Return [x, y] of the center of cell containing provided text 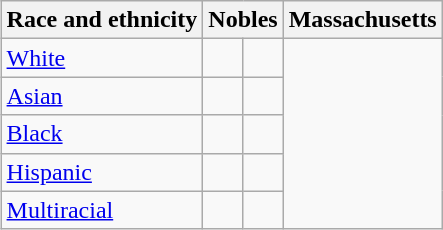
Black [102, 134]
Asian [102, 96]
Multiracial [102, 210]
Hispanic [102, 172]
White [102, 58]
Race and ethnicity [102, 20]
Nobles [243, 20]
Massachusetts [362, 20]
